Extract the (X, Y) coordinate from the center of the cell holding the provided text.  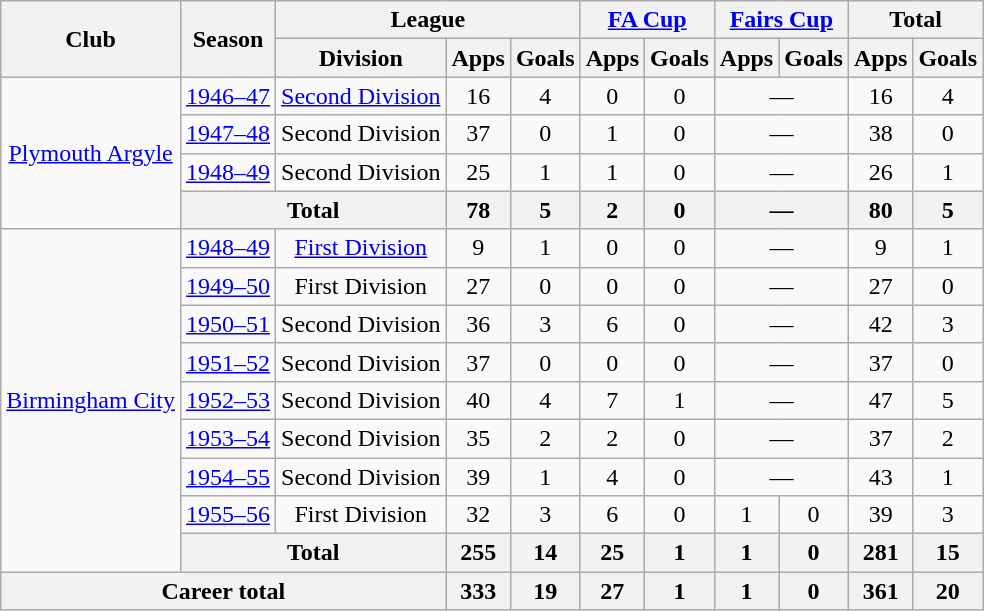
Birmingham City (91, 400)
20 (948, 591)
1946–47 (228, 96)
1951–52 (228, 362)
36 (478, 324)
26 (880, 172)
1952–53 (228, 400)
32 (478, 515)
80 (880, 210)
1949–50 (228, 286)
1955–56 (228, 515)
15 (948, 553)
Fairs Cup (781, 20)
Division (361, 58)
40 (478, 400)
281 (880, 553)
League (428, 20)
1947–48 (228, 134)
Career total (224, 591)
361 (880, 591)
1950–51 (228, 324)
Season (228, 39)
7 (612, 400)
14 (545, 553)
38 (880, 134)
Plymouth Argyle (91, 153)
43 (880, 477)
78 (478, 210)
333 (478, 591)
FA Cup (647, 20)
Club (91, 39)
1953–54 (228, 438)
47 (880, 400)
42 (880, 324)
19 (545, 591)
35 (478, 438)
1954–55 (228, 477)
255 (478, 553)
